Locate the cell with the specified text and output its (x, y) center coordinate. 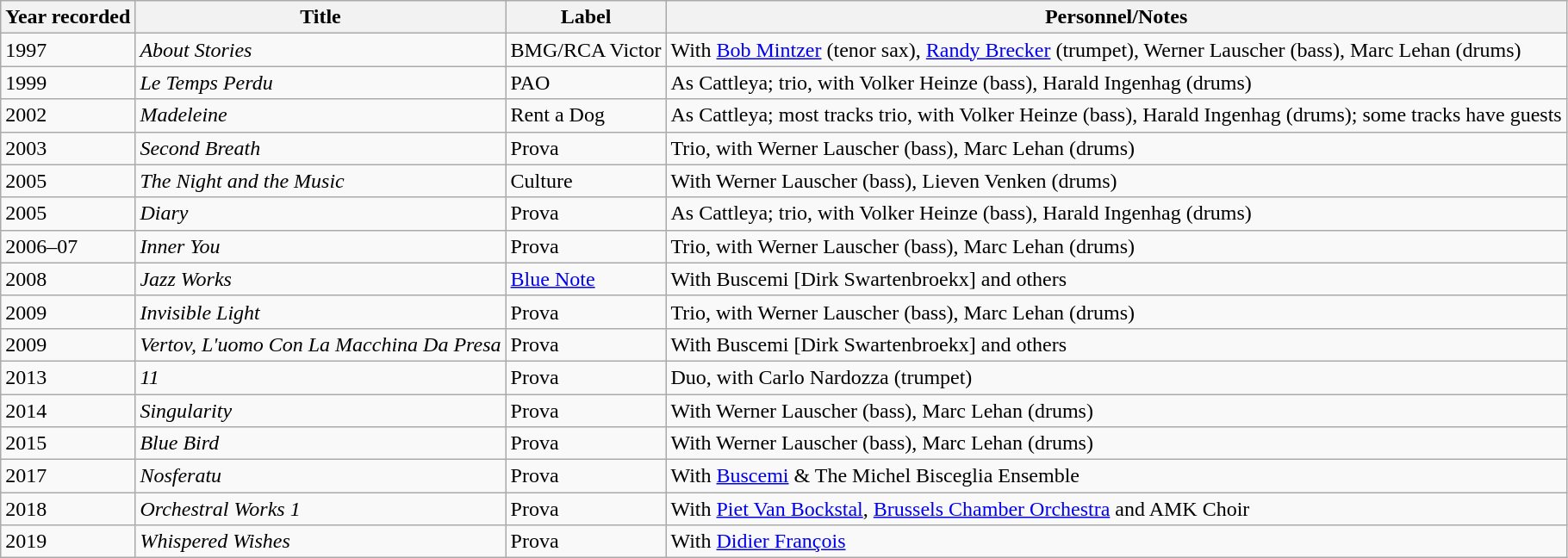
1997 (68, 50)
2015 (68, 443)
2006–07 (68, 246)
Label (586, 17)
1999 (68, 83)
PAO (586, 83)
2014 (68, 411)
As Cattleya; most tracks trio, with Volker Heinze (bass), Harald Ingenhag (drums); some tracks have guests (1117, 115)
The Night and the Music (320, 181)
Whispered Wishes (320, 542)
2003 (68, 148)
Le Temps Perdu (320, 83)
Duo, with Carlo Nardozza (trumpet) (1117, 377)
2018 (68, 509)
2002 (68, 115)
Nosferatu (320, 476)
Personnel/Notes (1117, 17)
Title (320, 17)
Second Breath (320, 148)
Orchestral Works 1 (320, 509)
2019 (68, 542)
Singularity (320, 411)
With Buscemi & The Michel Bisceglia Ensemble (1117, 476)
With Bob Mintzer (tenor sax), Randy Brecker (trumpet), Werner Lauscher (bass), Marc Lehan (drums) (1117, 50)
With Piet Van Bockstal, Brussels Chamber Orchestra and AMK Choir (1117, 509)
Culture (586, 181)
Year recorded (68, 17)
Invisible Light (320, 312)
BMG/RCA Victor (586, 50)
Diary (320, 214)
2017 (68, 476)
With Didier François (1117, 542)
Blue Bird (320, 443)
About Stories (320, 50)
2013 (68, 377)
Rent a Dog (586, 115)
Jazz Works (320, 279)
Blue Note (586, 279)
Madeleine (320, 115)
11 (320, 377)
With Werner Lauscher (bass), Lieven Venken (drums) (1117, 181)
Inner You (320, 246)
2008 (68, 279)
Vertov, L'uomo Con La Macchina Da Presa (320, 344)
